Pinpoint the cell where the given text exists, returning its (X, Y) midpoint coordinate. 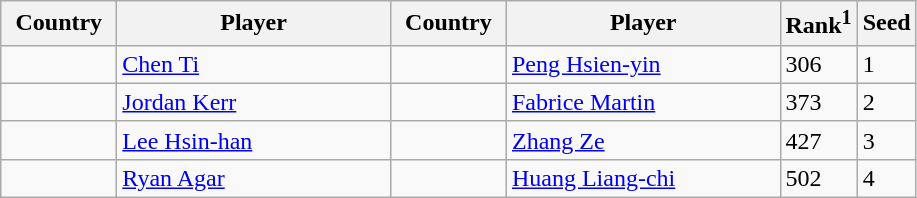
306 (818, 64)
Seed (886, 24)
Huang Liang-chi (643, 178)
Fabrice Martin (643, 102)
Lee Hsin-han (254, 140)
Rank1 (818, 24)
Peng Hsien-yin (643, 64)
3 (886, 140)
502 (818, 178)
1 (886, 64)
2 (886, 102)
Jordan Kerr (254, 102)
373 (818, 102)
Zhang Ze (643, 140)
427 (818, 140)
Chen Ti (254, 64)
Ryan Agar (254, 178)
4 (886, 178)
